Locate the cell with the specified text and output its (x, y) center coordinate. 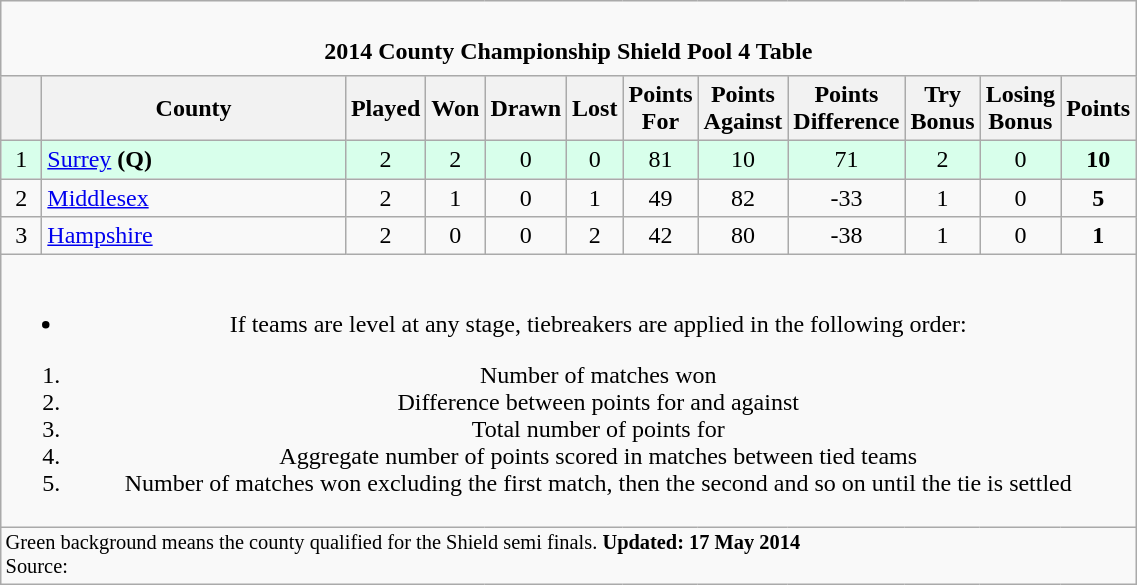
Lost (595, 108)
49 (660, 197)
-38 (846, 236)
Points For (660, 108)
Green background means the county qualified for the Shield semi finals. Updated: 17 May 2014Source: (568, 556)
80 (743, 236)
Points Difference (846, 108)
Try Bonus (942, 108)
Points (1098, 108)
Won (456, 108)
-33 (846, 197)
Points Against (743, 108)
Losing Bonus (1020, 108)
81 (660, 159)
82 (743, 197)
5 (1098, 197)
County (194, 108)
3 (22, 236)
Surrey (Q) (194, 159)
Middlesex (194, 197)
Drawn (526, 108)
71 (846, 159)
42 (660, 236)
Played (385, 108)
Hampshire (194, 236)
